Provide the [X, Y] coordinate of the cell's center where the given text is located.  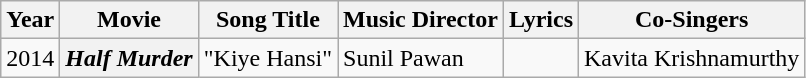
2014 [30, 58]
Year [30, 20]
Kavita Krishnamurthy [692, 58]
Movie [129, 20]
Sunil Pawan [421, 58]
Co-Singers [692, 20]
"Kiye Hansi" [268, 58]
Song Title [268, 20]
Lyrics [540, 20]
Half Murder [129, 58]
Music Director [421, 20]
